Capture the cell that displays the provided text and extract its (X, Y) central coordinate. 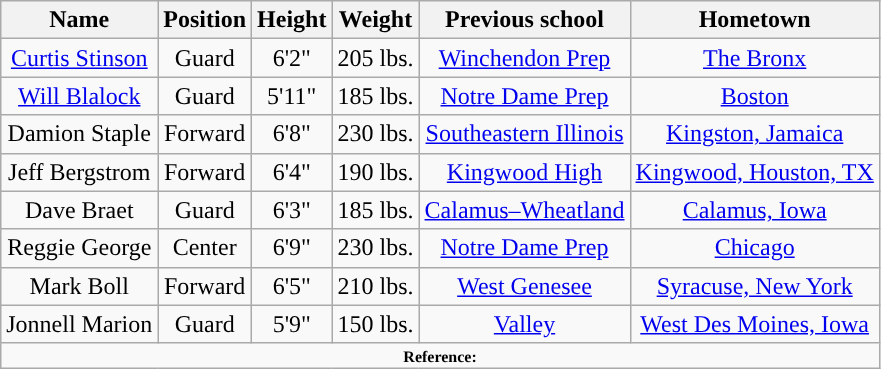
150 lbs. (376, 324)
Kingston, Jamaica (754, 134)
Mark Boll (80, 286)
Curtis Stinson (80, 58)
Dave Braet (80, 210)
5'11" (292, 96)
210 lbs. (376, 286)
Reference: (440, 355)
Weight (376, 20)
6'5" (292, 286)
Center (205, 248)
Jonnell Marion (80, 324)
6'4" (292, 172)
6'8" (292, 134)
Height (292, 20)
Chicago (754, 248)
Valley (524, 324)
Boston (754, 96)
West Des Moines, Iowa (754, 324)
Jeff Bergstrom (80, 172)
Damion Staple (80, 134)
Name (80, 20)
Calamus–Wheatland (524, 210)
190 lbs. (376, 172)
Reggie George (80, 248)
Syracuse, New York (754, 286)
5'9" (292, 324)
Kingwood, Houston, TX (754, 172)
6'9" (292, 248)
Southeastern Illinois (524, 134)
Calamus, Iowa (754, 210)
Previous school (524, 20)
6'2" (292, 58)
Hometown (754, 20)
The Bronx (754, 58)
West Genesee (524, 286)
Winchendon Prep (524, 58)
205 lbs. (376, 58)
Kingwood High (524, 172)
Position (205, 20)
6'3" (292, 210)
Will Blalock (80, 96)
